Provide the (x, y) coordinate of the cell's center where the given text is located.  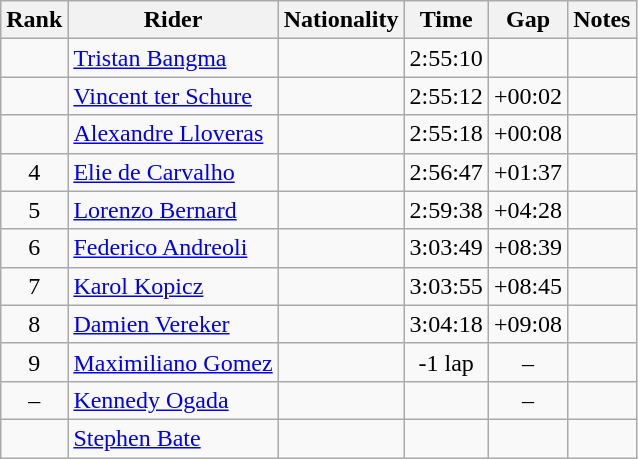
2:55:10 (446, 58)
+00:08 (528, 134)
+09:08 (528, 324)
Vincent ter Schure (173, 96)
Federico Andreoli (173, 248)
2:55:12 (446, 96)
Maximiliano Gomez (173, 362)
2:56:47 (446, 172)
8 (34, 324)
3:04:18 (446, 324)
Tristan Bangma (173, 58)
2:59:38 (446, 210)
Alexandre Lloveras (173, 134)
+00:02 (528, 96)
Elie de Carvalho (173, 172)
+04:28 (528, 210)
5 (34, 210)
3:03:49 (446, 248)
Nationality (341, 20)
Rider (173, 20)
3:03:55 (446, 286)
Stephen Bate (173, 438)
Notes (602, 20)
Kennedy Ogada (173, 400)
2:55:18 (446, 134)
+01:37 (528, 172)
Rank (34, 20)
7 (34, 286)
Damien Vereker (173, 324)
Gap (528, 20)
+08:39 (528, 248)
Karol Kopicz (173, 286)
Lorenzo Bernard (173, 210)
Time (446, 20)
9 (34, 362)
6 (34, 248)
-1 lap (446, 362)
4 (34, 172)
+08:45 (528, 286)
